Identify which cell holds the provided text, then report its (X, Y) central coordinate. 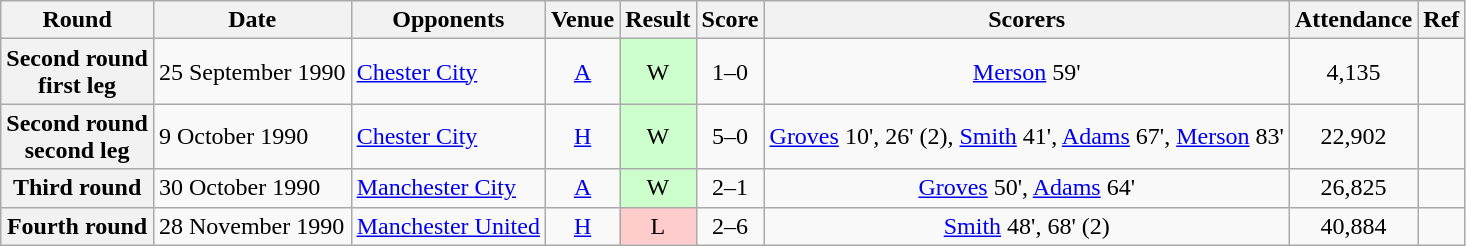
2–1 (730, 188)
Fourth round (78, 226)
1–0 (730, 72)
Opponents (448, 20)
Score (730, 20)
Groves 50', Adams 64' (1026, 188)
Third round (78, 188)
Ref (1442, 20)
2–6 (730, 226)
L (658, 226)
9 October 1990 (252, 136)
Round (78, 20)
Date (252, 20)
25 September 1990 (252, 72)
28 November 1990 (252, 226)
Manchester United (448, 226)
Attendance (1353, 20)
Second roundsecond leg (78, 136)
Result (658, 20)
40,884 (1353, 226)
22,902 (1353, 136)
Groves 10', 26' (2), Smith 41', Adams 67', Merson 83' (1026, 136)
5–0 (730, 136)
Smith 48', 68' (2) (1026, 226)
Second roundfirst leg (78, 72)
Venue (582, 20)
30 October 1990 (252, 188)
Manchester City (448, 188)
4,135 (1353, 72)
Scorers (1026, 20)
Merson 59' (1026, 72)
26,825 (1353, 188)
